Locate the cell with the specified text and output its (x, y) center coordinate. 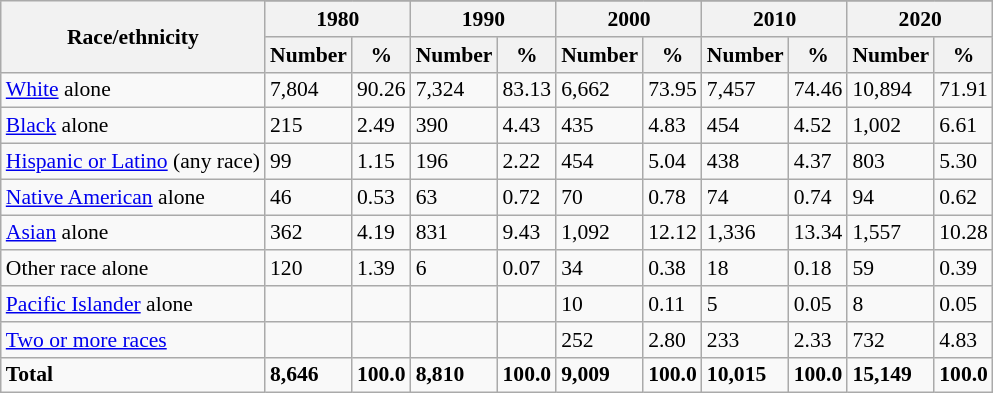
Two or more races (133, 340)
2020 (920, 19)
Hispanic or Latino (any race) (133, 162)
Race/ethnicity (133, 36)
83.13 (526, 90)
438 (746, 162)
4.19 (382, 233)
Total (133, 375)
0.74 (818, 197)
9,009 (600, 375)
0.11 (672, 304)
7,457 (746, 90)
0.53 (382, 197)
18 (746, 269)
0.38 (672, 269)
120 (308, 269)
71.91 (964, 90)
0.62 (964, 197)
Other race alone (133, 269)
362 (308, 233)
7,804 (308, 90)
0.18 (818, 269)
34 (600, 269)
215 (308, 126)
1,002 (890, 126)
White alone (133, 90)
5.30 (964, 162)
10,894 (890, 90)
15,149 (890, 375)
10.28 (964, 233)
1,092 (600, 233)
12.12 (672, 233)
8,646 (308, 375)
94 (890, 197)
Native American alone (133, 197)
4.37 (818, 162)
1,557 (890, 233)
0.07 (526, 269)
2.49 (382, 126)
70 (600, 197)
46 (308, 197)
831 (454, 233)
1.39 (382, 269)
6 (454, 269)
0.72 (526, 197)
233 (746, 340)
7,324 (454, 90)
59 (890, 269)
1,336 (746, 233)
1980 (338, 19)
390 (454, 126)
8 (890, 304)
10 (600, 304)
2.33 (818, 340)
252 (600, 340)
6.61 (964, 126)
2.80 (672, 340)
6,662 (600, 90)
90.26 (382, 90)
803 (890, 162)
Black alone (133, 126)
5 (746, 304)
4.43 (526, 126)
732 (890, 340)
1.15 (382, 162)
63 (454, 197)
73.95 (672, 90)
13.34 (818, 233)
8,810 (454, 375)
74 (746, 197)
435 (600, 126)
99 (308, 162)
2010 (775, 19)
1990 (484, 19)
Asian alone (133, 233)
5.04 (672, 162)
0.39 (964, 269)
2000 (629, 19)
74.46 (818, 90)
4.52 (818, 126)
10,015 (746, 375)
9.43 (526, 233)
Pacific Islander alone (133, 304)
2.22 (526, 162)
0.78 (672, 197)
196 (454, 162)
